For the text-containing cell, return its midpoint in [X, Y] coordinate format. 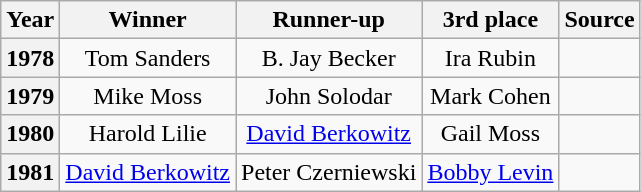
Peter Czerniewski [329, 172]
Harold Lilie [148, 134]
Source [600, 20]
1978 [30, 58]
Ira Rubin [490, 58]
Winner [148, 20]
1980 [30, 134]
Mike Moss [148, 96]
1979 [30, 96]
1981 [30, 172]
Mark Cohen [490, 96]
Year [30, 20]
Bobby Levin [490, 172]
John Solodar [329, 96]
Runner-up [329, 20]
Tom Sanders [148, 58]
3rd place [490, 20]
Gail Moss [490, 134]
B. Jay Becker [329, 58]
